Detect which cell encompasses the target text, then output its (X, Y) center coordinate. 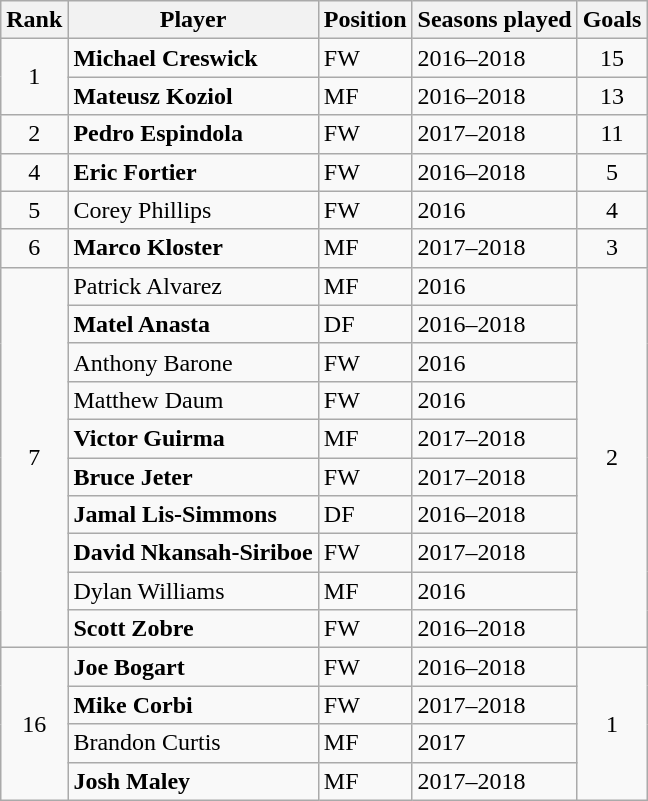
David Nkansah-Siriboe (193, 553)
Josh Maley (193, 781)
Brandon Curtis (193, 743)
15 (612, 58)
Goals (612, 20)
Matel Anasta (193, 324)
Position (365, 20)
Patrick Alvarez (193, 286)
Eric Fortier (193, 172)
7 (34, 458)
Anthony Barone (193, 362)
Dylan Williams (193, 591)
Victor Guirma (193, 438)
6 (34, 248)
11 (612, 134)
Joe Bogart (193, 667)
Scott Zobre (193, 629)
Player (193, 20)
Mike Corbi (193, 705)
Pedro Espindola (193, 134)
Michael Creswick (193, 58)
Rank (34, 20)
Seasons played (494, 20)
Corey Phillips (193, 210)
Jamal Lis-Simmons (193, 515)
3 (612, 248)
2017 (494, 743)
Marco Kloster (193, 248)
13 (612, 96)
16 (34, 724)
Mateusz Koziol (193, 96)
Bruce Jeter (193, 477)
Matthew Daum (193, 400)
